Determine the [x, y] coordinate at the center of the cell enclosing the given text.  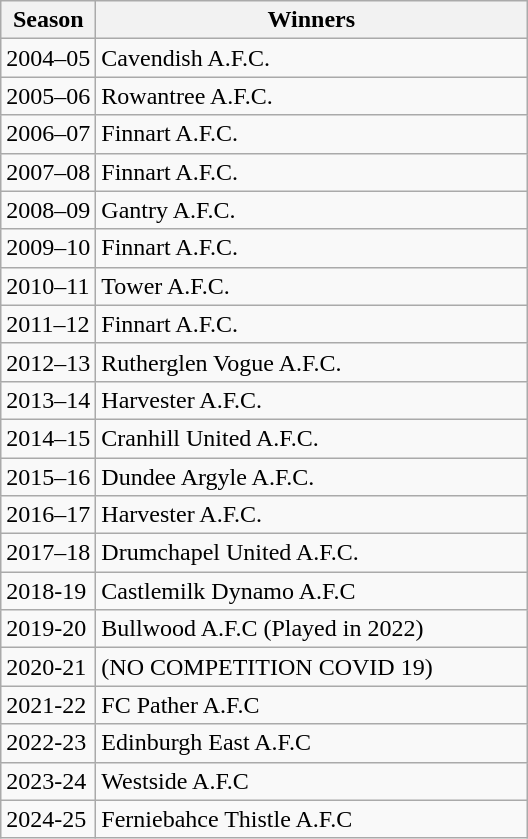
Cavendish A.F.C. [312, 58]
2018-19 [48, 591]
2006–07 [48, 134]
2022-23 [48, 743]
2004–05 [48, 58]
2013–14 [48, 400]
2023-24 [48, 781]
2009–10 [48, 248]
Ferniebahce Thistle A.F.C [312, 819]
2024-25 [48, 819]
2014–15 [48, 438]
2019-20 [48, 629]
2015–16 [48, 477]
Drumchapel United A.F.C. [312, 553]
Bullwood A.F.C (Played in 2022) [312, 629]
2016–17 [48, 515]
2021-22 [48, 705]
2005–06 [48, 96]
2007–08 [48, 172]
Rutherglen Vogue A.F.C. [312, 362]
2020-21 [48, 667]
2010–11 [48, 286]
2008–09 [48, 210]
Edinburgh East A.F.C [312, 743]
Westside A.F.C [312, 781]
Castlemilk Dynamo A.F.C [312, 591]
Gantry A.F.C. [312, 210]
Tower A.F.C. [312, 286]
2011–12 [48, 324]
2017–18 [48, 553]
Rowantree A.F.C. [312, 96]
2012–13 [48, 362]
FC Pather A.F.C [312, 705]
Dundee Argyle A.F.C. [312, 477]
Season [48, 20]
Cranhill United A.F.C. [312, 438]
Winners [312, 20]
(NO COMPETITION COVID 19) [312, 667]
